Return the (X, Y) coordinate for the center point of the cell that contains the specified text.  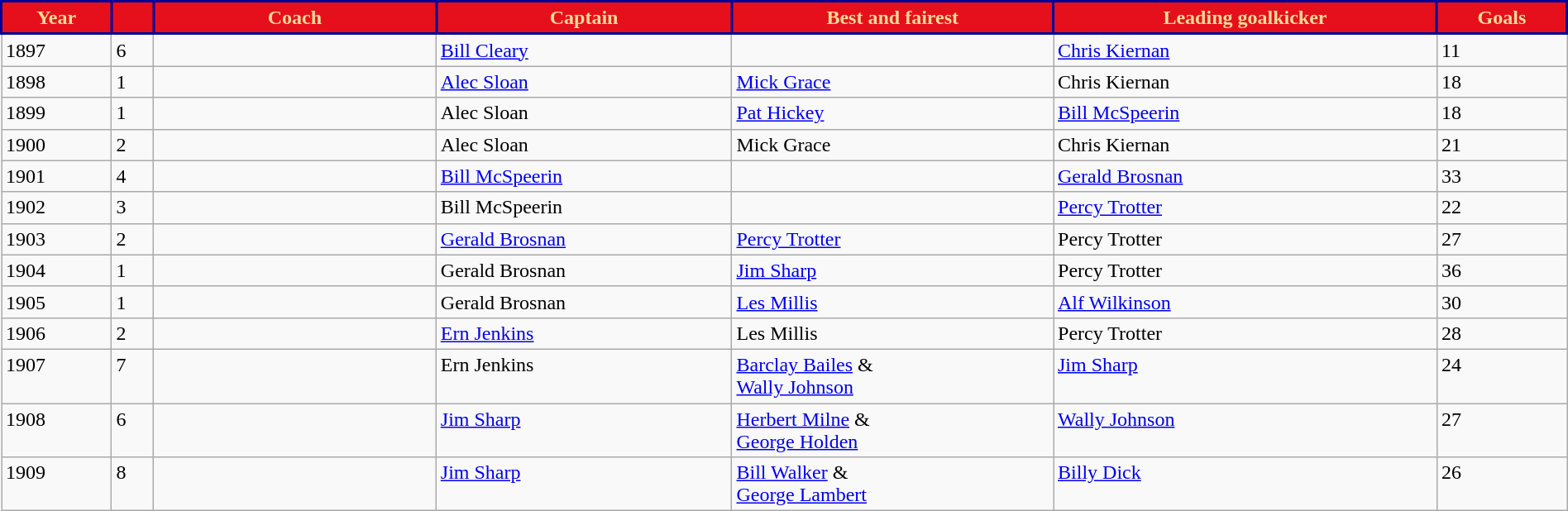
1901 (56, 176)
1897 (56, 50)
1900 (56, 145)
Year (56, 18)
Goals (1502, 18)
26 (1502, 485)
1907 (56, 375)
7 (132, 375)
1902 (56, 208)
1899 (56, 113)
36 (1502, 270)
1905 (56, 302)
1909 (56, 485)
24 (1502, 375)
Alf Wilkinson (1245, 302)
Bill Walker &George Lambert (893, 485)
1898 (56, 82)
21 (1502, 145)
30 (1502, 302)
8 (132, 485)
Billy Dick (1245, 485)
Best and fairest (893, 18)
Captain (584, 18)
Bill Cleary (584, 50)
33 (1502, 176)
28 (1502, 333)
Coach (295, 18)
3 (132, 208)
Wally Johnson (1245, 430)
1903 (56, 239)
4 (132, 176)
1908 (56, 430)
1906 (56, 333)
Barclay Bailes &Wally Johnson (893, 375)
11 (1502, 50)
Leading goalkicker (1245, 18)
Herbert Milne &George Holden (893, 430)
1904 (56, 270)
22 (1502, 208)
Pat Hickey (893, 113)
